Detect which cell encompasses the target text, then output its (X, Y) center coordinate. 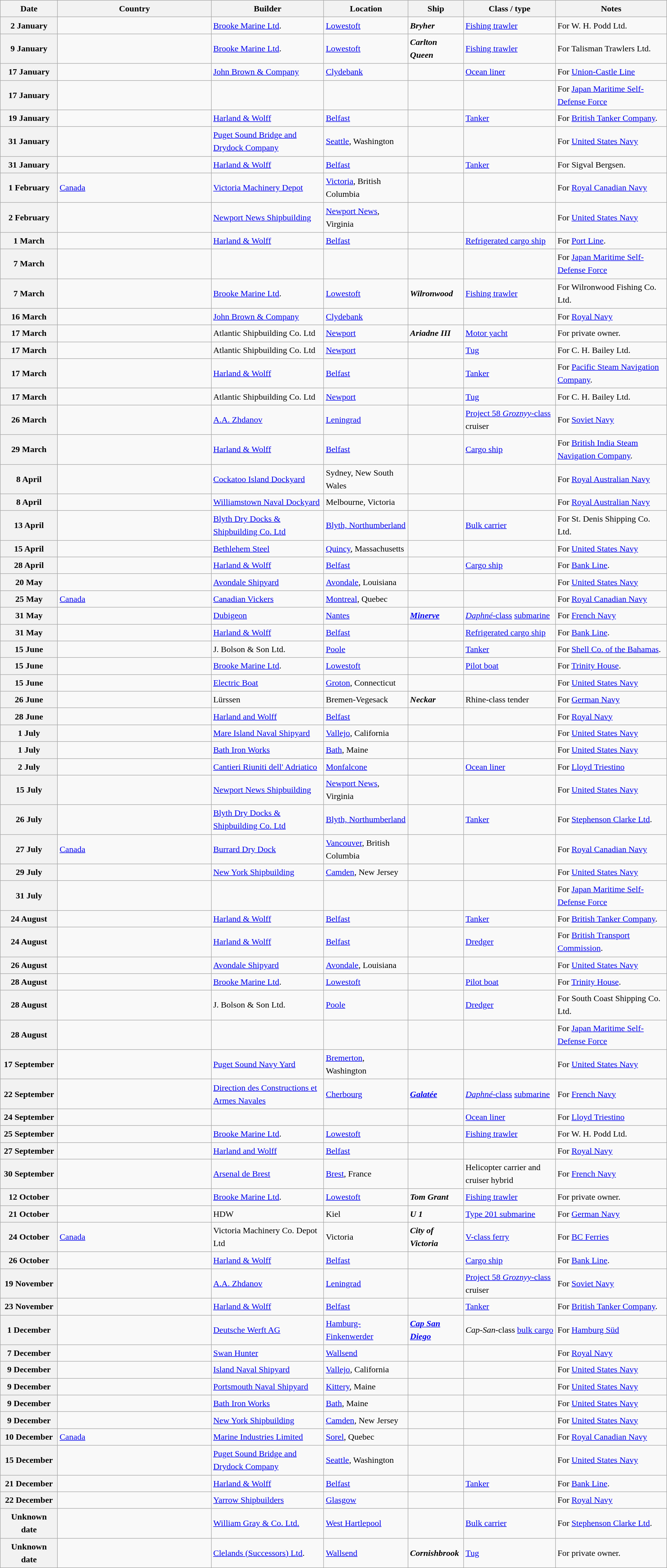
Victoria, British Columbia (366, 188)
7 December (29, 1353)
Tom Grant (436, 1197)
10 December (29, 1437)
Monfalcone (366, 767)
Victoria Machinery Depot (268, 188)
Swan Hunter (268, 1353)
22 December (29, 1500)
Minerve (436, 615)
Bremen-Vegesack (366, 700)
For Hamburg Süd (611, 1330)
Mare Island Naval Shipyard (268, 733)
Williamstown Naval Dockyard (268, 502)
Dubigeon (268, 615)
Kittery, Maine (366, 1387)
Electric Boat (268, 683)
For Talisman Trawlers Ltd. (611, 48)
24 September (29, 1117)
Helicopter carrier and cruiser hybrid (510, 1174)
29 July (29, 872)
Quincy, Massachusetts (366, 548)
City of Victoria (436, 1237)
Yarrow Shipbuilders (268, 1500)
For South Coast Shipping Co. Ltd. (611, 1005)
2 February (29, 217)
Ariadne III (436, 334)
Nantes (366, 615)
2 January (29, 26)
Type 201 submarine (510, 1214)
21 October (29, 1214)
Class / type (510, 9)
HDW (268, 1214)
22 September (29, 1094)
28 June (29, 717)
15 July (29, 790)
21 December (29, 1483)
Portsmouth Naval Shipyard (268, 1387)
20 May (29, 582)
William Gray & Co. Ltd. (268, 1523)
23 November (29, 1306)
Carlton Queen (436, 48)
For British Transport Commission. (611, 942)
Glasgow (366, 1500)
Cockatoo Island Dockyard (268, 479)
17 September (29, 1065)
9 January (29, 48)
Burrard Dry Dock (268, 849)
Victoria Machinery Co. Depot Ltd (268, 1237)
Vancouver, British Columbia (366, 849)
Wilronwood (436, 294)
25 May (29, 599)
Canadian Vickers (268, 599)
28 April (29, 565)
1 February (29, 188)
West Hartlepool (366, 1523)
Clelands (Successors) Ltd. (268, 1553)
1 December (29, 1330)
Victoria (366, 1237)
Ship (436, 9)
For St. Denis Shipping Co. Ltd. (611, 526)
Neckar (436, 700)
19 January (29, 118)
Cantieri Riuniti dell' Adriatico (268, 767)
Montreal, Quebec (366, 599)
For Union-Castle Line (611, 72)
Island Naval Shipyard (268, 1370)
25 September (29, 1134)
26 July (29, 819)
Deutsche Werft AG (268, 1330)
For British India Steam Navigation Company. (611, 449)
For Port Line. (611, 240)
Kiel (366, 1214)
29 March (29, 449)
Lürssen (268, 700)
Rhine-class tender (510, 700)
Cap San Diego (436, 1330)
Country (135, 9)
27 July (29, 849)
For BC Ferries (611, 1237)
1 March (29, 240)
Bremerton, Washington (366, 1065)
For Wilronwood Fishing Co. Ltd. (611, 294)
26 October (29, 1260)
2 July (29, 767)
Location (366, 9)
Builder (268, 9)
13 April (29, 526)
For Shell Co. of the Bahamas. (611, 650)
24 October (29, 1237)
Cap-San-class bulk cargo (510, 1330)
Marine Industries Limited (268, 1437)
31 July (29, 896)
Notes (611, 9)
15 April (29, 548)
Groton, Connecticut (366, 683)
Bryher (436, 26)
Direction des Constructions et Armes Navales (268, 1094)
Hamburg-Finkenwerder (366, 1330)
26 June (29, 700)
Date (29, 9)
Sorel, Quebec (366, 1437)
For Sigval Bergsen. (611, 165)
12 October (29, 1197)
Cherbourg (366, 1094)
16 March (29, 317)
26 August (29, 965)
Puget Sound Navy Yard (268, 1065)
Motor yacht (510, 334)
Melbourne, Victoria (366, 502)
Galatée (436, 1094)
Brest, France (366, 1174)
26 March (29, 420)
For Pacific Steam Navigation Company. (611, 374)
Sydney, New South Wales (366, 479)
Arsenal de Brest (268, 1174)
30 September (29, 1174)
Bethlehem Steel (268, 548)
U 1 (436, 1214)
Cornishbrook (436, 1553)
27 September (29, 1151)
15 December (29, 1460)
V-class ferry (510, 1237)
19 November (29, 1283)
